Provide the (X, Y) coordinate of the cell's center where the given text is located.  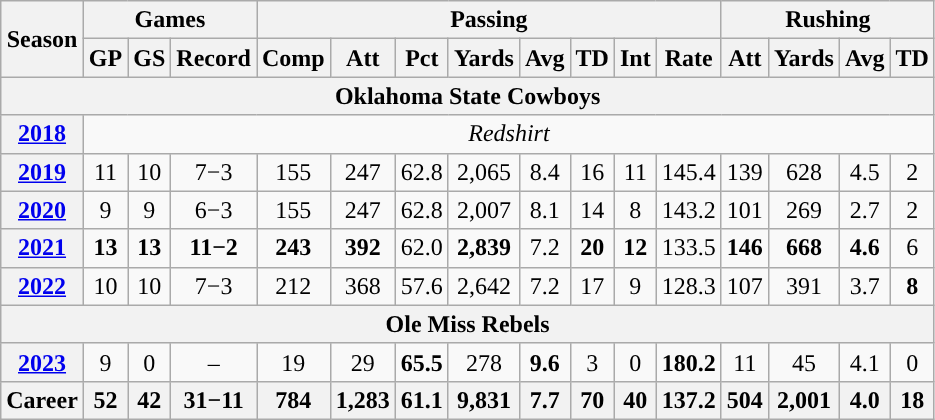
Games (170, 20)
7.7 (544, 400)
504 (744, 400)
1,283 (362, 400)
628 (804, 172)
70 (592, 400)
2019 (42, 172)
20 (592, 248)
139 (744, 172)
Passing (488, 20)
Rushing (828, 20)
19 (293, 362)
2022 (42, 286)
– (214, 362)
Pct (422, 58)
392 (362, 248)
145.4 (688, 172)
4.1 (864, 362)
Redshirt (508, 134)
391 (804, 286)
GS (150, 58)
784 (293, 400)
65.5 (422, 362)
180.2 (688, 362)
4.0 (864, 400)
61.1 (422, 400)
4.6 (864, 248)
243 (293, 248)
128.3 (688, 286)
8.1 (544, 210)
Record (214, 58)
6 (912, 248)
40 (635, 400)
2023 (42, 362)
2021 (42, 248)
Career (42, 400)
11−2 (214, 248)
2,839 (484, 248)
2018 (42, 134)
42 (150, 400)
52 (105, 400)
668 (804, 248)
269 (804, 210)
137.2 (688, 400)
Int (635, 58)
2020 (42, 210)
212 (293, 286)
17 (592, 286)
101 (744, 210)
29 (362, 362)
146 (744, 248)
16 (592, 172)
4.5 (864, 172)
18 (912, 400)
Comp (293, 58)
Season (42, 39)
3.7 (864, 286)
62.0 (422, 248)
2.7 (864, 210)
6−3 (214, 210)
2,007 (484, 210)
278 (484, 362)
Rate (688, 58)
2,065 (484, 172)
14 (592, 210)
Ole Miss Rebels (468, 324)
GP (105, 58)
368 (362, 286)
12 (635, 248)
31−11 (214, 400)
107 (744, 286)
133.5 (688, 248)
9,831 (484, 400)
9.6 (544, 362)
Oklahoma State Cowboys (468, 96)
45 (804, 362)
8.4 (544, 172)
3 (592, 362)
143.2 (688, 210)
2,642 (484, 286)
57.6 (422, 286)
2,001 (804, 400)
